Return (x, y) of the center of cell containing provided text 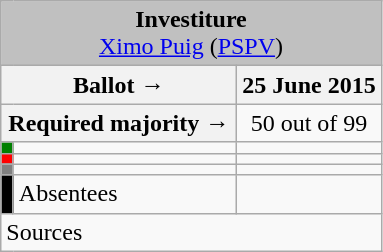
Required majority → (119, 123)
Absentees (125, 194)
InvestitureXimo Puig (PSPV) (191, 34)
Sources (191, 232)
50 out of 99 (309, 123)
Ballot → (119, 85)
25 June 2015 (309, 85)
